Locate the cell with the specified text and output its [X, Y] center coordinate. 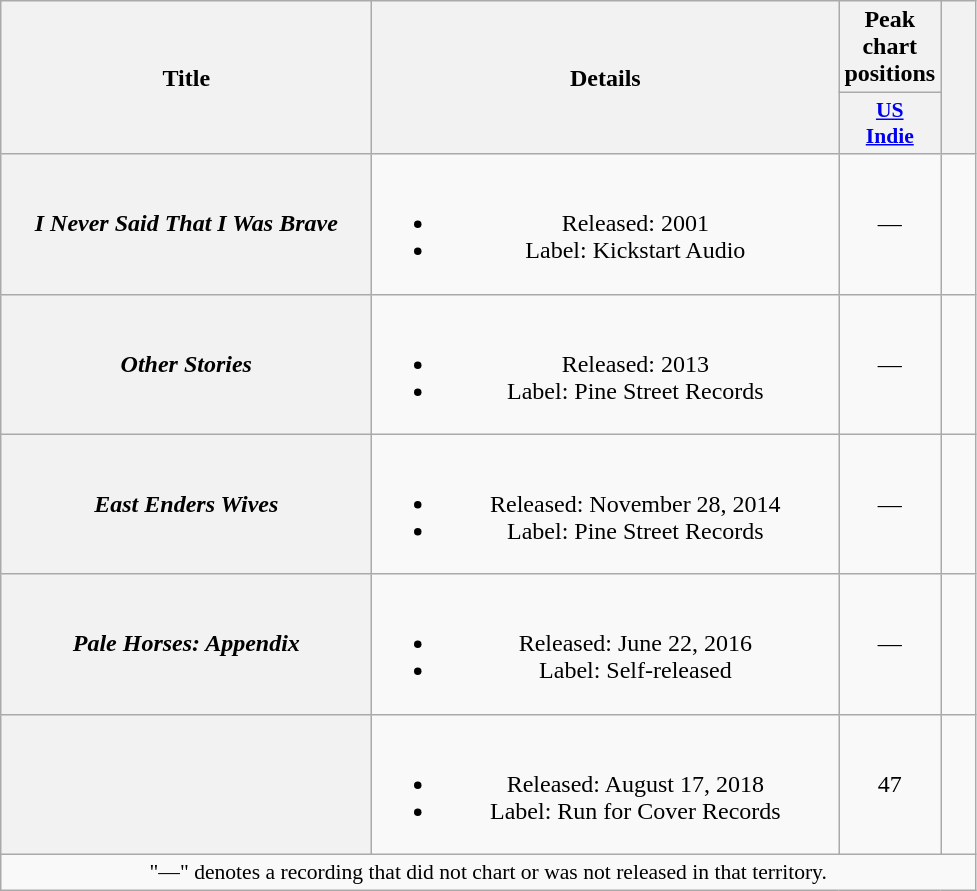
"—" denotes a recording that did not chart or was not released in that territory. [488, 872]
Released: November 28, 2014Label: Pine Street Records [606, 504]
Title [186, 78]
Released: June 22, 2016Label: Self-released [606, 644]
Other Stories [186, 364]
Released: 2013Label: Pine Street Records [606, 364]
Pale Horses: Appendix [186, 644]
Released: 2001Label: Kickstart Audio [606, 224]
47 [890, 784]
East Enders Wives [186, 504]
Peak chart positions [890, 47]
I Never Said That I Was Brave [186, 224]
Released: August 17, 2018Label: Run for Cover Records [606, 784]
Details [606, 78]
USIndie [890, 124]
